Determine the [X, Y] coordinate at the center of the cell enclosing the given text.  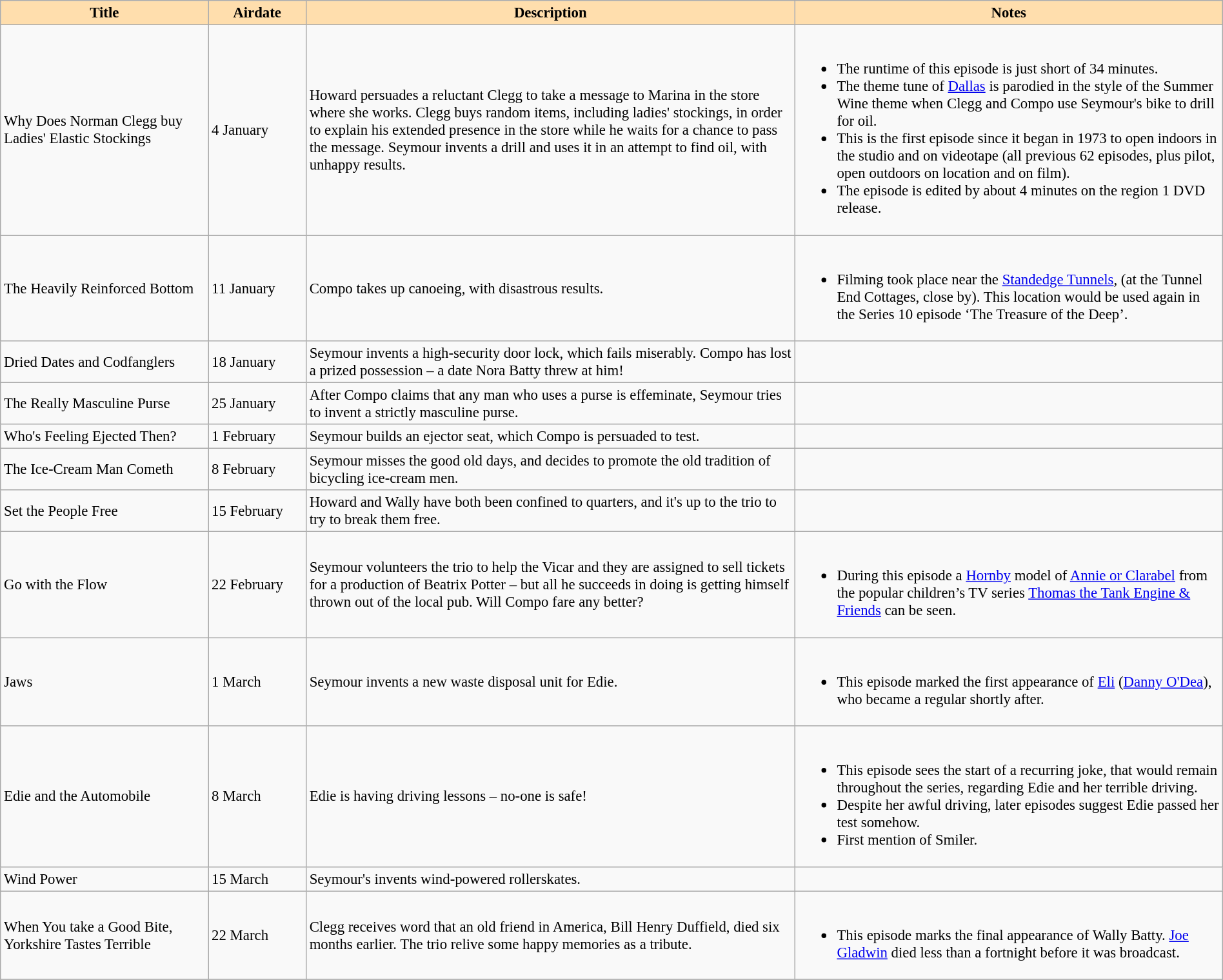
The Heavily Reinforced Bottom [104, 288]
4 January [257, 130]
Go with the Flow [104, 585]
Jaws [104, 682]
1 February [257, 436]
Compo takes up canoeing, with disastrous results. [550, 288]
Clegg receives word that an old friend in America, Bill Henry Duffield, died six months earlier. The trio relive some happy memories as a tribute. [550, 935]
Wind Power [104, 879]
After Compo claims that any man who uses a purse is effeminate, Seymour tries to invent a strictly masculine purse. [550, 404]
Seymour misses the good old days, and decides to promote the old tradition of bicycling ice-cream men. [550, 469]
22 February [257, 585]
Title [104, 13]
When You take a Good Bite, Yorkshire Tastes Terrible [104, 935]
Notes [1009, 13]
Who's Feeling Ejected Then? [104, 436]
Seymour's invents wind-powered rollerskates. [550, 879]
Description [550, 13]
The Ice-Cream Man Cometh [104, 469]
8 February [257, 469]
Why Does Norman Clegg buy Ladies' Elastic Stockings [104, 130]
25 January [257, 404]
18 January [257, 362]
Seymour builds an ejector seat, which Compo is persuaded to test. [550, 436]
Set the People Free [104, 511]
This episode marks the final appearance of Wally Batty. Joe Gladwin died less than a fortnight before it was broadcast. [1009, 935]
11 January [257, 288]
8 March [257, 796]
15 March [257, 879]
Howard and Wally have both been confined to quarters, and it's up to the trio to try to break them free. [550, 511]
Airdate [257, 13]
15 February [257, 511]
22 March [257, 935]
The Really Masculine Purse [104, 404]
During this episode a Hornby model of Annie or Clarabel from the popular children’s TV series Thomas the Tank Engine & Friends can be seen. [1009, 585]
Seymour invents a high-security door lock, which fails miserably. Compo has lost a prized possession – a date Nora Batty threw at him! [550, 362]
Seymour invents a new waste disposal unit for Edie. [550, 682]
Edie and the Automobile [104, 796]
This episode marked the first appearance of Eli (Danny O'Dea), who became a regular shortly after. [1009, 682]
1 March [257, 682]
Edie is having driving lessons – no-one is safe! [550, 796]
Dried Dates and Codfanglers [104, 362]
